Pinpoint the cell where the given text exists, returning its (x, y) midpoint coordinate. 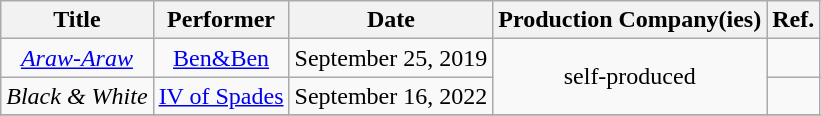
Title (77, 20)
September 16, 2022 (391, 96)
Performer (221, 20)
Production Company(ies) (630, 20)
Ben&Ben (221, 58)
Black & White (77, 96)
Date (391, 20)
September 25, 2019 (391, 58)
Ref. (794, 20)
Araw-Araw (77, 58)
self-produced (630, 77)
IV of Spades (221, 96)
